Pinpoint the cell where the given text exists, returning its (X, Y) midpoint coordinate. 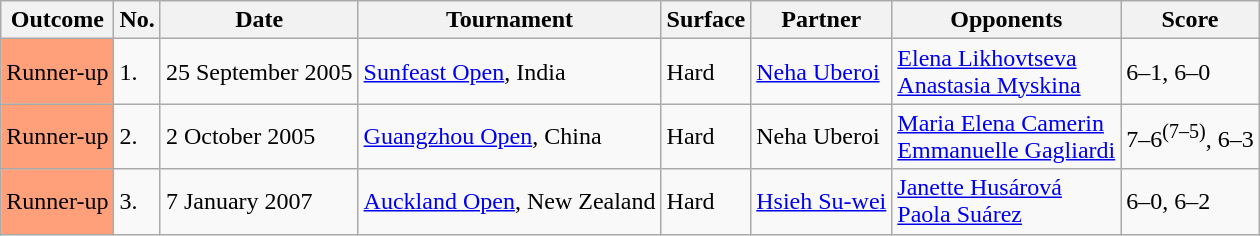
Opponents (1006, 20)
Auckland Open, New Zealand (510, 202)
2 October 2005 (259, 136)
Maria Elena Camerin Emmanuelle Gagliardi (1006, 136)
2. (137, 136)
No. (137, 20)
Janette Husárová Paola Suárez (1006, 202)
Surface (706, 20)
7 January 2007 (259, 202)
3. (137, 202)
6–1, 6–0 (1190, 72)
Outcome (58, 20)
1. (137, 72)
Tournament (510, 20)
7–6(7–5), 6–3 (1190, 136)
Sunfeast Open, India (510, 72)
Partner (822, 20)
Date (259, 20)
6–0, 6–2 (1190, 202)
Hsieh Su-wei (822, 202)
Guangzhou Open, China (510, 136)
Elena Likhovtseva Anastasia Myskina (1006, 72)
Score (1190, 20)
25 September 2005 (259, 72)
